Locate the cell with the specified text and output its (X, Y) center coordinate. 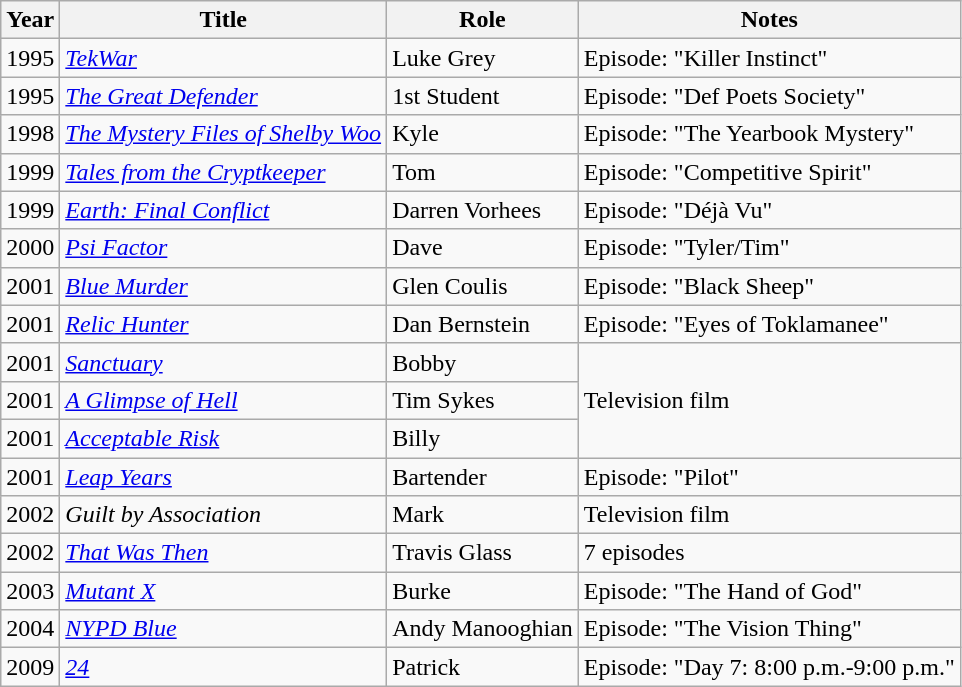
Episode: "Def Poets Society" (769, 96)
Sanctuary (224, 362)
1998 (30, 134)
Episode: "The Vision Thing" (769, 629)
Billy (483, 438)
Darren Vorhees (483, 210)
1st Student (483, 96)
Mark (483, 515)
Episode: "Black Sheep" (769, 286)
The Mystery Files of Shelby Woo (224, 134)
Burke (483, 591)
24 (224, 667)
Acceptable Risk (224, 438)
Bobby (483, 362)
TekWar (224, 58)
Psi Factor (224, 248)
Episode: "Eyes of Toklamanee" (769, 324)
Episode: "Déjà Vu" (769, 210)
Episode: "Killer Instinct" (769, 58)
That Was Then (224, 553)
Andy Manooghian (483, 629)
Tom (483, 172)
Episode: "The Yearbook Mystery" (769, 134)
Earth: Final Conflict (224, 210)
Notes (769, 20)
Blue Murder (224, 286)
Episode: "The Hand of God" (769, 591)
2003 (30, 591)
Tales from the Cryptkeeper (224, 172)
Mutant X (224, 591)
Year (30, 20)
2009 (30, 667)
Title (224, 20)
Kyle (483, 134)
Guilt by Association (224, 515)
Glen Coulis (483, 286)
2000 (30, 248)
Episode: "Day 7: 8:00 p.m.-9:00 p.m." (769, 667)
Episode: "Tyler/Tim" (769, 248)
Relic Hunter (224, 324)
Patrick (483, 667)
Dan Bernstein (483, 324)
2004 (30, 629)
7 episodes (769, 553)
NYPD Blue (224, 629)
Role (483, 20)
A Glimpse of Hell (224, 400)
Episode: "Pilot" (769, 477)
The Great Defender (224, 96)
Tim Sykes (483, 400)
Luke Grey (483, 58)
Dave (483, 248)
Leap Years (224, 477)
Episode: "Competitive Spirit" (769, 172)
Bartender (483, 477)
Travis Glass (483, 553)
